Pinpoint the cell where the given text exists, returning its (X, Y) midpoint coordinate. 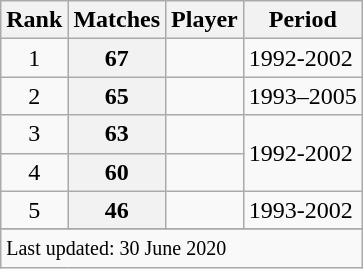
Player (205, 20)
63 (117, 134)
67 (117, 58)
60 (117, 172)
1993–2005 (302, 96)
1 (34, 58)
2 (34, 96)
1993-2002 (302, 210)
65 (117, 96)
Last updated: 30 June 2020 (182, 248)
Period (302, 20)
46 (117, 210)
4 (34, 172)
3 (34, 134)
Rank (34, 20)
5 (34, 210)
Matches (117, 20)
